Pinpoint the cell where the given text exists, returning its [X, Y] midpoint coordinate. 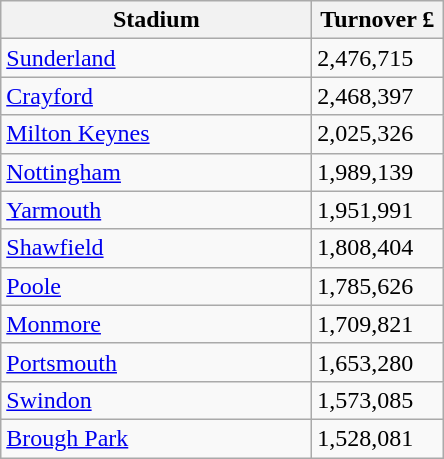
1,653,280 [378, 362]
1,951,991 [378, 210]
Shawfield [156, 248]
1,785,626 [378, 286]
Sunderland [156, 58]
2,476,715 [378, 58]
Portsmouth [156, 362]
Monmore [156, 324]
Nottingham [156, 172]
1,709,821 [378, 324]
Crayford [156, 96]
Stadium [156, 20]
1,989,139 [378, 172]
Milton Keynes [156, 134]
Turnover £ [378, 20]
Yarmouth [156, 210]
1,528,081 [378, 438]
1,808,404 [378, 248]
Poole [156, 286]
Brough Park [156, 438]
1,573,085 [378, 400]
2,025,326 [378, 134]
2,468,397 [378, 96]
Swindon [156, 400]
